Return the (X, Y) coordinate for the center point of the cell that contains the specified text.  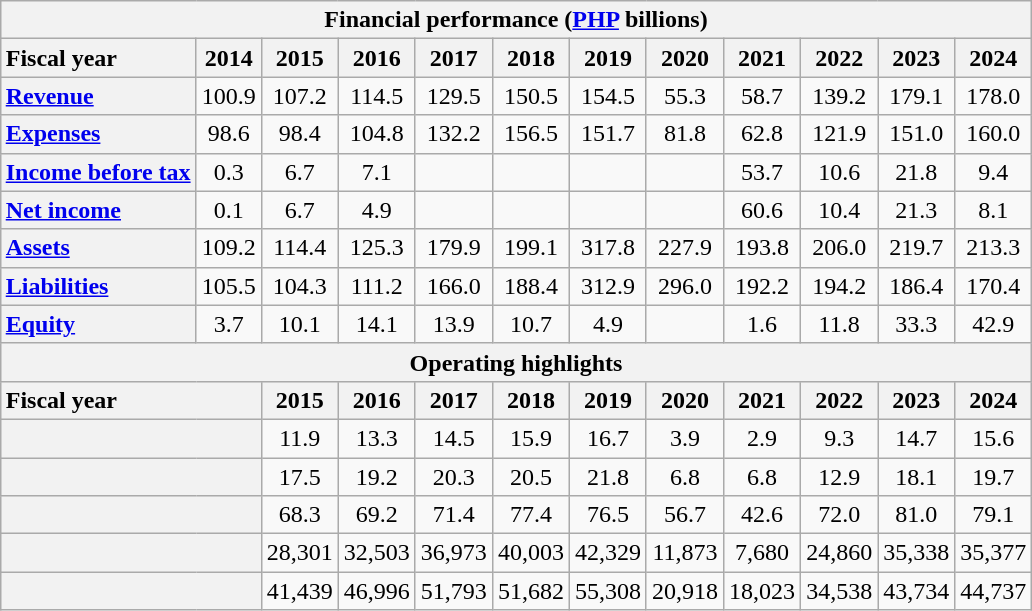
Income before tax (98, 172)
20,918 (684, 591)
32,503 (376, 553)
98.6 (228, 134)
2.9 (762, 438)
317.8 (608, 248)
151.0 (916, 134)
77.4 (530, 515)
18,023 (762, 591)
Liabilities (98, 286)
160.0 (994, 134)
Net income (98, 210)
33.3 (916, 324)
166.0 (454, 286)
44,737 (994, 591)
0.1 (228, 210)
42,329 (608, 553)
154.5 (608, 96)
Operating highlights (516, 362)
227.9 (684, 248)
20.3 (454, 477)
51,793 (454, 591)
14.7 (916, 438)
71.4 (454, 515)
55.3 (684, 96)
19.2 (376, 477)
21.3 (916, 210)
11.9 (300, 438)
16.7 (608, 438)
10.4 (840, 210)
104.3 (300, 286)
72.0 (840, 515)
81.0 (916, 515)
53.7 (762, 172)
194.2 (840, 286)
58.7 (762, 96)
156.5 (530, 134)
Revenue (98, 96)
79.1 (994, 515)
46,996 (376, 591)
17.5 (300, 477)
3.9 (684, 438)
151.7 (608, 134)
170.4 (994, 286)
35,338 (916, 553)
109.2 (228, 248)
42.6 (762, 515)
62.8 (762, 134)
9.4 (994, 172)
60.6 (762, 210)
18.1 (916, 477)
312.9 (608, 286)
219.7 (916, 248)
150.5 (530, 96)
12.9 (840, 477)
9.3 (840, 438)
35,377 (994, 553)
42.9 (994, 324)
13.9 (454, 324)
178.0 (994, 96)
3.7 (228, 324)
7.1 (376, 172)
15.9 (530, 438)
14.1 (376, 324)
43,734 (916, 591)
0.3 (228, 172)
107.2 (300, 96)
55,308 (608, 591)
Financial performance (PHP billions) (516, 20)
199.1 (530, 248)
Assets (98, 248)
132.2 (454, 134)
36,973 (454, 553)
10.1 (300, 324)
8.1 (994, 210)
11,873 (684, 553)
15.6 (994, 438)
20.5 (530, 477)
114.5 (376, 96)
41,439 (300, 591)
139.2 (840, 96)
98.4 (300, 134)
1.6 (762, 324)
34,538 (840, 591)
51,682 (530, 591)
114.4 (300, 248)
121.9 (840, 134)
14.5 (454, 438)
69.2 (376, 515)
192.2 (762, 286)
13.3 (376, 438)
Equity (98, 324)
105.5 (228, 286)
206.0 (840, 248)
7,680 (762, 553)
24,860 (840, 553)
76.5 (608, 515)
11.8 (840, 324)
179.9 (454, 248)
296.0 (684, 286)
81.8 (684, 134)
2014 (228, 58)
213.3 (994, 248)
111.2 (376, 286)
40,003 (530, 553)
129.5 (454, 96)
186.4 (916, 286)
125.3 (376, 248)
10.6 (840, 172)
Expenses (98, 134)
56.7 (684, 515)
188.4 (530, 286)
193.8 (762, 248)
68.3 (300, 515)
10.7 (530, 324)
104.8 (376, 134)
100.9 (228, 96)
28,301 (300, 553)
19.7 (994, 477)
179.1 (916, 96)
